Return [X, Y] of the center of cell containing provided text 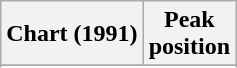
Peakposition [189, 34]
Chart (1991) [72, 34]
